Pinpoint the cell where the given text exists, returning its [X, Y] midpoint coordinate. 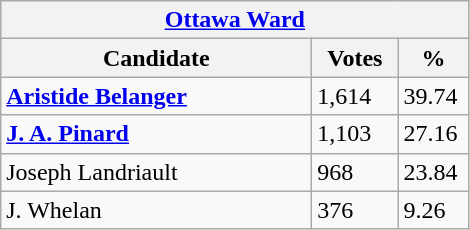
1,614 [355, 96]
1,103 [355, 134]
Ottawa Ward [235, 20]
J. Whelan [156, 210]
27.16 [434, 134]
Candidate [156, 58]
J. A. Pinard [156, 134]
Joseph Landriault [156, 172]
968 [355, 172]
376 [355, 210]
Aristide Belanger [156, 96]
% [434, 58]
23.84 [434, 172]
9.26 [434, 210]
Votes [355, 58]
39.74 [434, 96]
